For the text-containing cell, return its midpoint in [X, Y] coordinate format. 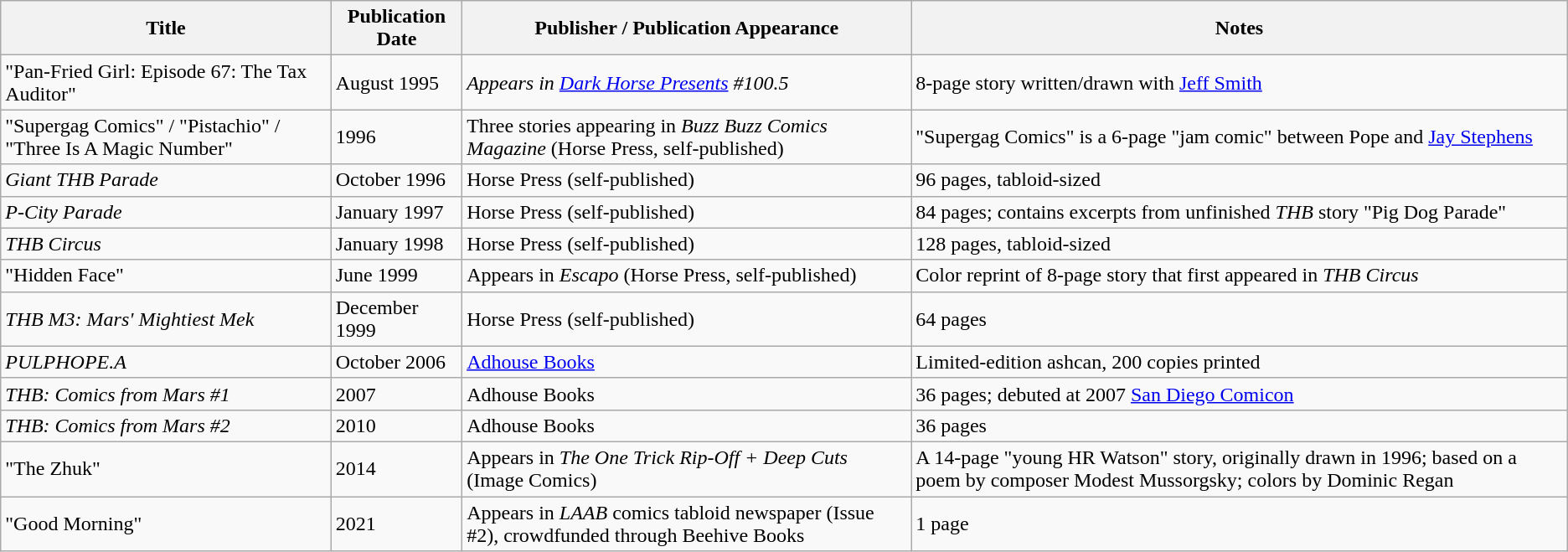
THB M3: Mars' Mightiest Mek [166, 318]
Appears in The One Trick Rip-Off + Deep Cuts (Image Comics) [687, 469]
THB Circus [166, 244]
"The Zhuk" [166, 469]
June 1999 [396, 276]
P-City Parade [166, 212]
Three stories appearing in Buzz Buzz Comics Magazine (Horse Press, self-published) [687, 137]
8-page story written/drawn with Jeff Smith [1240, 82]
2010 [396, 426]
January 1998 [396, 244]
Color reprint of 8-page story that first appeared in THB Circus [1240, 276]
"Pan-Fried Girl: Episode 67: The Tax Auditor" [166, 82]
Notes [1240, 28]
Appears in Escapo (Horse Press, self-published) [687, 276]
Publisher / Publication Appearance [687, 28]
1 page [1240, 523]
36 pages; debuted at 2007 San Diego Comicon [1240, 394]
THB: Comics from Mars #1 [166, 394]
"Hidden Face" [166, 276]
"Good Morning" [166, 523]
October 2006 [396, 362]
PULPHOPE.A [166, 362]
Title [166, 28]
64 pages [1240, 318]
Limited-edition ashcan, 200 copies printed [1240, 362]
Publication Date [396, 28]
January 1997 [396, 212]
1996 [396, 137]
October 1996 [396, 180]
Appears in LAAB comics tabloid newspaper (Issue #2), crowdfunded through Beehive Books [687, 523]
128 pages, tabloid-sized [1240, 244]
"Supergag Comics" is a 6-page "jam comic" between Pope and Jay Stephens [1240, 137]
84 pages; contains excerpts from unfinished THB story "Pig Dog Parade" [1240, 212]
2007 [396, 394]
96 pages, tabloid-sized [1240, 180]
2014 [396, 469]
December 1999 [396, 318]
THB: Comics from Mars #2 [166, 426]
36 pages [1240, 426]
"Supergag Comics" / "Pistachio" / "Three Is A Magic Number" [166, 137]
August 1995 [396, 82]
2021 [396, 523]
Giant THB Parade [166, 180]
A 14-page "young HR Watson" story, originally drawn in 1996; based on a poem by composer Modest Mussorgsky; colors by Dominic Regan [1240, 469]
Appears in Dark Horse Presents #100.5 [687, 82]
